Pinpoint the cell where the given text exists, returning its [X, Y] midpoint coordinate. 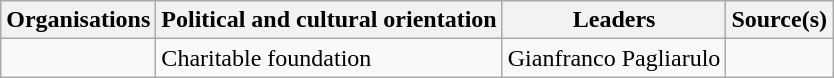
Source(s) [780, 20]
Organisations [78, 20]
Charitable foundation [329, 58]
Leaders [614, 20]
Gianfranco Pagliarulo [614, 58]
Political and cultural orientation [329, 20]
